For the text-containing cell, return its midpoint in (x, y) coordinate format. 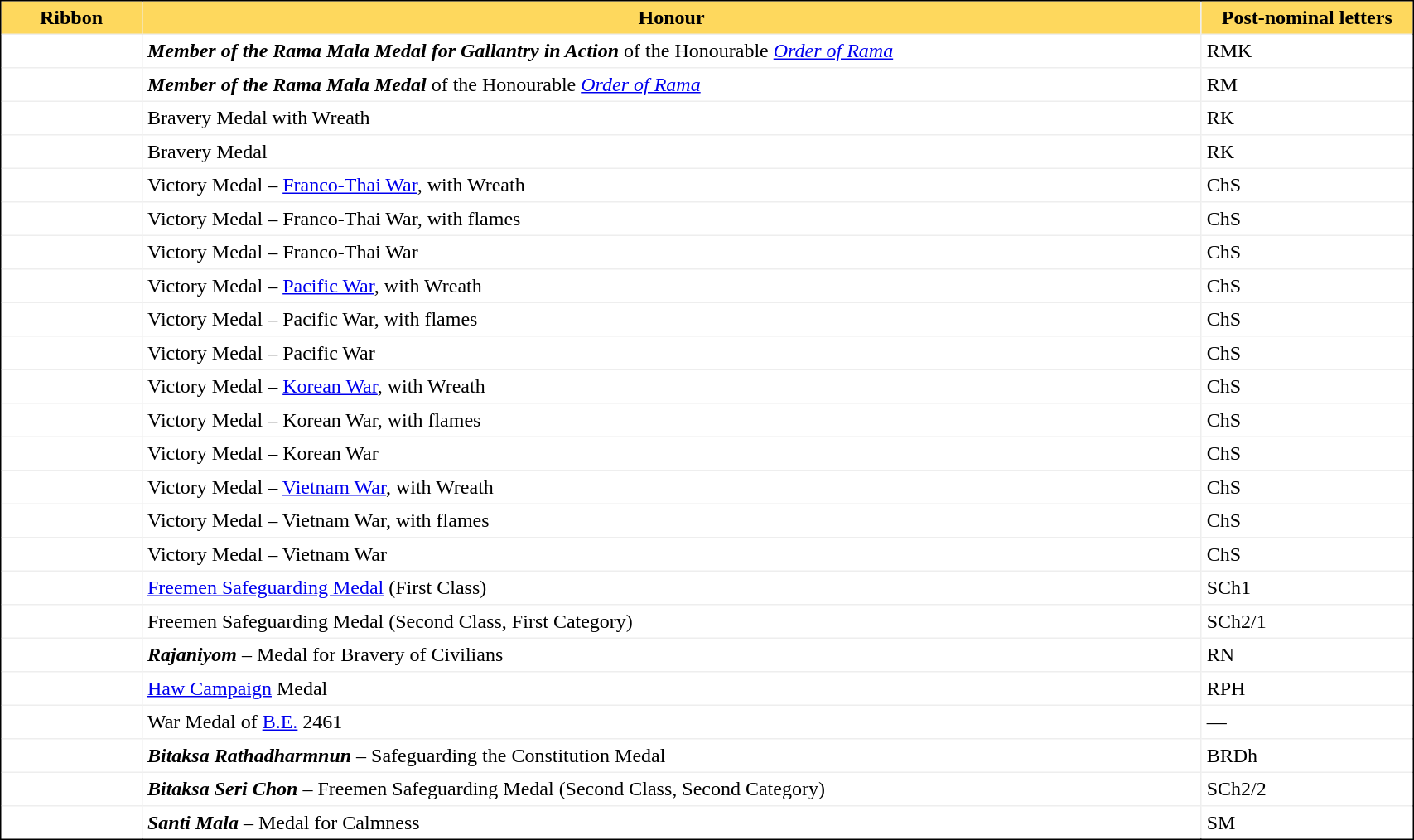
SCh1 (1307, 587)
RPH (1307, 688)
Member of the Rama Mala Medal for Gallantry in Action of the Honourable Order of Rama (671, 51)
Victory Medal – Franco-Thai War (671, 252)
Victory Medal – Korean War, with flames (671, 420)
Victory Medal – Franco-Thai War, with flames (671, 219)
— (1307, 722)
War Medal of B.E. 2461 (671, 722)
Member of the Rama Mala Medal of the Honourable Order of Rama (671, 84)
SM (1307, 823)
Victory Medal – Franco-Thai War, with Wreath (671, 185)
Honour (671, 17)
RMK (1307, 51)
Freemen Safeguarding Medal (Second Class, First Category) (671, 621)
Victory Medal – Pacific War, with Wreath (671, 286)
Freemen Safeguarding Medal (First Class) (671, 587)
Bravery Medal (671, 152)
Haw Campaign Medal (671, 688)
SCh2/1 (1307, 621)
SCh2/2 (1307, 789)
BRDh (1307, 756)
Victory Medal – Pacific War, with flames (671, 319)
Bitaksa Rathadharmnun – Safeguarding the Constitution Medal (671, 756)
Victory Medal – Pacific War (671, 353)
Post-nominal letters (1307, 17)
RN (1307, 654)
Ribbon (71, 17)
Bravery Medal with Wreath (671, 118)
Bitaksa Seri Chon – Freemen Safeguarding Medal (Second Class, Second Category) (671, 789)
Victory Medal – Korean War (671, 453)
Victory Medal – Vietnam War, with Wreath (671, 487)
Victory Medal – Vietnam War (671, 554)
RM (1307, 84)
Victory Medal – Vietnam War, with flames (671, 520)
Victory Medal – Korean War, with Wreath (671, 386)
Santi Mala – Medal for Calmness (671, 823)
Rajaniyom – Medal for Bravery of Civilians (671, 654)
